Extract the [X, Y] coordinate from the center of the cell holding the provided text.  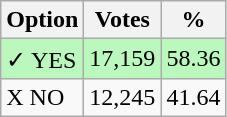
12,245 [122, 97]
✓ YES [42, 59]
% [194, 20]
Votes [122, 20]
X NO [42, 97]
41.64 [194, 97]
58.36 [194, 59]
Option [42, 20]
17,159 [122, 59]
